Extract the [X, Y] coordinate from the center of the cell holding the provided text.  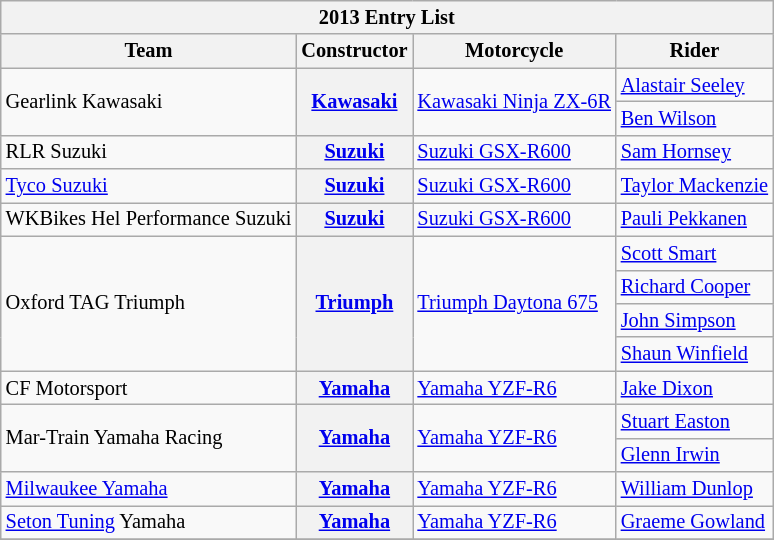
Rider [694, 51]
2013 Entry List [387, 17]
Shaun Winfield [694, 354]
Constructor [354, 51]
Triumph Daytona 675 [514, 304]
Gearlink Kawasaki [149, 102]
Scott Smart [694, 253]
Team [149, 51]
Jake Dixon [694, 388]
John Simpson [694, 320]
Kawasaki Ninja ZX-6R [514, 102]
Glenn Irwin [694, 455]
Milwaukee Yamaha [149, 489]
Taylor Mackenzie [694, 186]
Richard Cooper [694, 287]
Seton Tuning Yamaha [149, 522]
Triumph [354, 304]
Tyco Suzuki [149, 186]
Stuart Easton [694, 421]
Motorcycle [514, 51]
Pauli Pekkanen [694, 219]
Sam Hornsey [694, 152]
Alastair Seeley [694, 85]
CF Motorsport [149, 388]
Oxford TAG Triumph [149, 304]
WKBikes Hel Performance Suzuki [149, 219]
Kawasaki [354, 102]
Graeme Gowland [694, 522]
RLR Suzuki [149, 152]
William Dunlop [694, 489]
Mar-Train Yamaha Racing [149, 438]
Ben Wilson [694, 118]
